Extract the [x, y] coordinate from the center of the cell holding the provided text.  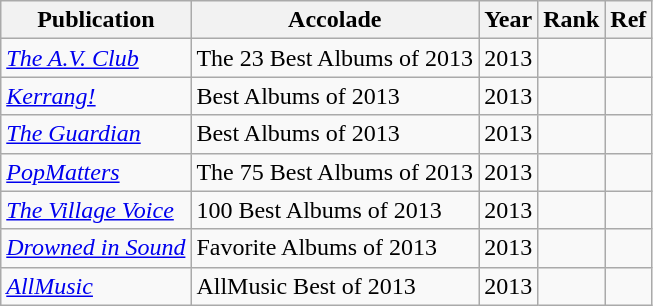
Favorite Albums of 2013 [335, 248]
100 Best Albums of 2013 [335, 210]
The Guardian [96, 134]
The Village Voice [96, 210]
AllMusic Best of 2013 [335, 286]
Drowned in Sound [96, 248]
Publication [96, 20]
Accolade [335, 20]
Ref [628, 20]
Year [508, 20]
The 75 Best Albums of 2013 [335, 172]
Kerrang! [96, 96]
The A.V. Club [96, 58]
The 23 Best Albums of 2013 [335, 58]
AllMusic [96, 286]
Rank [572, 20]
PopMatters [96, 172]
